From the cell containing the given text, extract its center point as (x, y) coordinate. 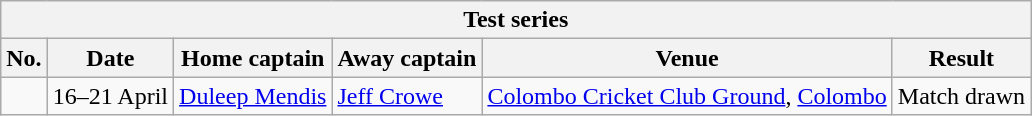
Colombo Cricket Club Ground, Colombo (687, 96)
16–21 April (110, 96)
Home captain (253, 58)
Duleep Mendis (253, 96)
Match drawn (961, 96)
Away captain (407, 58)
Venue (687, 58)
Test series (516, 20)
Result (961, 58)
Jeff Crowe (407, 96)
Date (110, 58)
No. (24, 58)
